Scan for the cell matching the given text and deliver its [X, Y] coordinate at center. 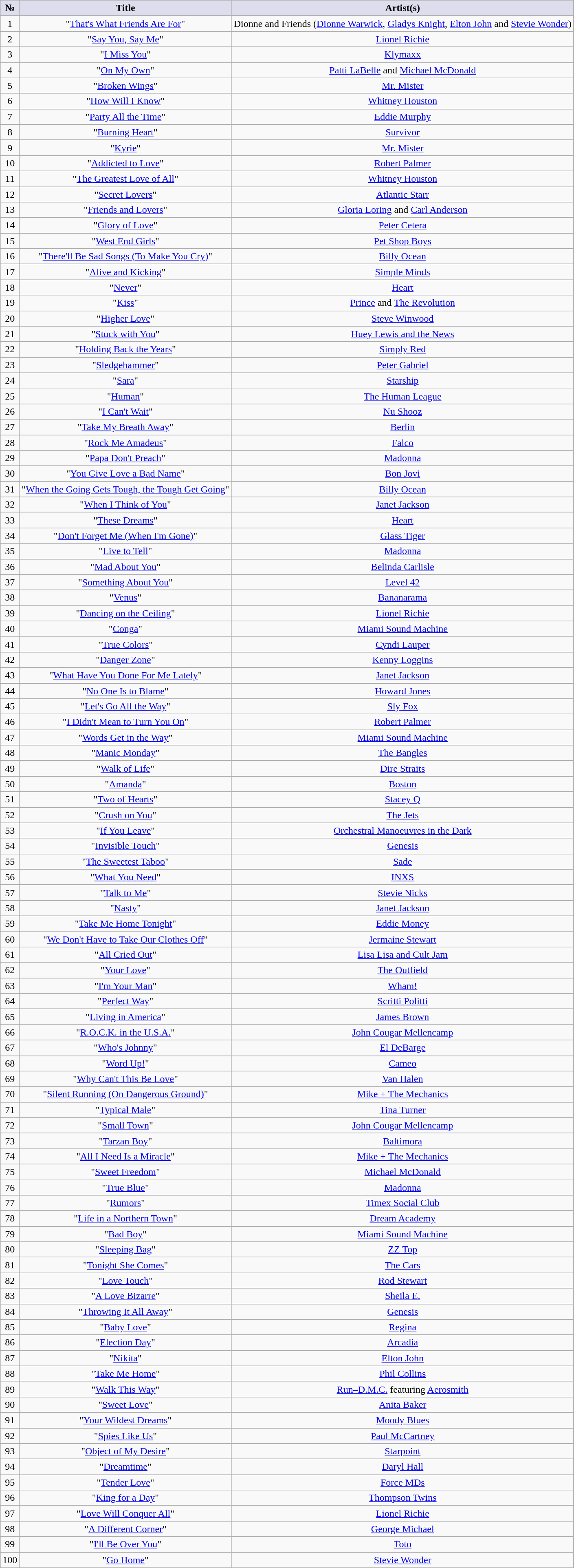
1 [10, 24]
14 [10, 225]
12 [10, 194]
"Two of Hearts" [125, 799]
76 [10, 1188]
Baltimora [402, 1141]
99 [10, 1544]
Peter Cetera [402, 225]
"Broken Wings" [125, 86]
"What Have You Done For Me Lately" [125, 675]
Force MDs [402, 1482]
"When the Going Gets Tough, the Tough Get Going" [125, 489]
86 [10, 1343]
13 [10, 210]
The Cars [402, 1265]
27 [10, 427]
Survivor [402, 132]
"Holding Back the Years" [125, 349]
"Walk of Life" [125, 769]
9 [10, 148]
Gloria Loring and Carl Anderson [402, 210]
44 [10, 691]
"True Colors" [125, 644]
34 [10, 536]
48 [10, 753]
60 [10, 939]
"Glory of Love" [125, 225]
45 [10, 707]
Eddie Murphy [402, 117]
21 [10, 334]
"Sledgehammer" [125, 365]
71 [10, 1110]
"Say You, Say Me" [125, 39]
"That's What Friends Are For" [125, 24]
"When I Think of You" [125, 505]
"A Different Corner" [125, 1529]
"The Greatest Love of All" [125, 179]
47 [10, 738]
6 [10, 101]
Sly Fox [402, 707]
Belinda Carlisle [402, 567]
"We Don't Have to Take Our Clothes Off" [125, 939]
58 [10, 908]
"Take Me Home Tonight" [125, 923]
67 [10, 1048]
Berlin [402, 427]
Van Halen [402, 1079]
Starship [402, 380]
"Danger Zone" [125, 660]
69 [10, 1079]
"Tonight She Comes" [125, 1265]
James Brown [402, 1017]
Patti LaBelle and Michael McDonald [402, 70]
"Something About You" [125, 582]
"Sweet Freedom" [125, 1172]
29 [10, 458]
"Party All the Time" [125, 117]
Sade [402, 861]
98 [10, 1529]
"Conga" [125, 629]
The Jets [402, 815]
Artist(s) [402, 8]
"I'm Your Man" [125, 986]
Simple Minds [402, 272]
"The Sweetest Taboo" [125, 861]
"Amanda" [125, 784]
Atlantic Starr [402, 194]
"Why Can't This Be Love" [125, 1079]
Level 42 [402, 582]
18 [10, 287]
"Secret Lovers" [125, 194]
Klymaxx [402, 55]
41 [10, 644]
"Sweet Love" [125, 1405]
7 [10, 117]
"Throwing It All Away" [125, 1312]
"I Can't Wait" [125, 411]
Toto [402, 1544]
The Outfield [402, 970]
"King for a Day" [125, 1498]
15 [10, 241]
Dire Straits [402, 769]
"Rumors" [125, 1203]
92 [10, 1435]
25 [10, 396]
84 [10, 1312]
33 [10, 520]
"Live to Tell" [125, 551]
97 [10, 1513]
"Walk This Way" [125, 1389]
72 [10, 1125]
77 [10, 1203]
"Alive and Kicking" [125, 272]
88 [10, 1374]
"Venus" [125, 598]
"Nasty" [125, 908]
Phil Collins [402, 1374]
61 [10, 955]
50 [10, 784]
16 [10, 256]
"Spies Like Us" [125, 1435]
"Invisible Touch" [125, 846]
Daryl Hall [402, 1467]
Anita Baker [402, 1405]
"Don't Forget Me (When I'm Gone)" [125, 536]
"All Cried Out" [125, 955]
"Silent Running (On Dangerous Ground)" [125, 1094]
42 [10, 660]
93 [10, 1451]
20 [10, 318]
"Kiss" [125, 303]
The Bangles [402, 753]
79 [10, 1234]
Sheila E. [402, 1296]
"All I Need Is a Miracle" [125, 1156]
3 [10, 55]
24 [10, 380]
№ [10, 8]
Nu Shooz [402, 411]
Timex Social Club [402, 1203]
Lisa Lisa and Cult Jam [402, 955]
Starpoint [402, 1451]
19 [10, 303]
"Perfect Way" [125, 1001]
Wham! [402, 986]
"Crush on You" [125, 815]
"These Dreams" [125, 520]
46 [10, 722]
George Michael [402, 1529]
Cameo [402, 1063]
"Kyrie" [125, 148]
57 [10, 892]
59 [10, 923]
39 [10, 613]
Stevie Nicks [402, 892]
89 [10, 1389]
"Take Me Home" [125, 1374]
"Word Up!" [125, 1063]
55 [10, 861]
ZZ Top [402, 1250]
Bon Jovi [402, 474]
96 [10, 1498]
INXS [402, 877]
Arcadia [402, 1343]
Dionne and Friends (Dionne Warwick, Gladys Knight, Elton John and Stevie Wonder) [402, 24]
73 [10, 1141]
Elton John [402, 1358]
Run–D.M.C. featuring Aerosmith [402, 1389]
"I Didn't Mean to Turn You On" [125, 722]
56 [10, 877]
Title [125, 8]
37 [10, 582]
62 [10, 970]
100 [10, 1560]
Rod Stewart [402, 1281]
Jermaine Stewart [402, 939]
"Friends and Lovers" [125, 210]
63 [10, 986]
"Higher Love" [125, 318]
28 [10, 442]
"Mad About You" [125, 567]
26 [10, 411]
Paul McCartney [402, 1435]
40 [10, 629]
"Your Wildest Dreams" [125, 1420]
Scritti Politti [402, 1001]
"Sara" [125, 380]
8 [10, 132]
Pet Shop Boys [402, 241]
Howard Jones [402, 691]
"Election Day" [125, 1343]
2 [10, 39]
"Human" [125, 396]
"No One Is to Blame" [125, 691]
53 [10, 830]
"Go Home" [125, 1560]
"There'll Be Sad Songs (To Make You Cry)" [125, 256]
83 [10, 1296]
"How Will I Know" [125, 101]
32 [10, 505]
Stevie Wonder [402, 1560]
Cyndi Lauper [402, 644]
78 [10, 1219]
"Bad Boy" [125, 1234]
36 [10, 567]
54 [10, 846]
Regina [402, 1327]
"Never" [125, 287]
Eddie Money [402, 923]
"A Love Bizarre" [125, 1296]
"I'll Be Over You" [125, 1544]
23 [10, 365]
Falco [402, 442]
"Stuck with You" [125, 334]
"Life in a Northern Town" [125, 1219]
"Let's Go All the Way" [125, 707]
"Object of My Desire" [125, 1451]
35 [10, 551]
95 [10, 1482]
31 [10, 489]
"Papa Don't Preach" [125, 458]
"Manic Monday" [125, 753]
The Human League [402, 396]
"Take My Breath Away" [125, 427]
"True Blue" [125, 1188]
Boston [402, 784]
"Typical Male" [125, 1110]
30 [10, 474]
"Dancing on the Ceiling" [125, 613]
"Love Touch" [125, 1281]
El DeBarge [402, 1048]
4 [10, 70]
Kenny Loggins [402, 660]
80 [10, 1250]
"On My Own" [125, 70]
75 [10, 1172]
Tina Turner [402, 1110]
10 [10, 163]
"Who's Johnny" [125, 1048]
"Baby Love" [125, 1327]
17 [10, 272]
94 [10, 1467]
Glass Tiger [402, 536]
11 [10, 179]
"Your Love" [125, 970]
90 [10, 1405]
64 [10, 1001]
91 [10, 1420]
"Words Get in the Way" [125, 738]
"West End Girls" [125, 241]
"Talk to Me" [125, 892]
"If You Leave" [125, 830]
Prince and The Revolution [402, 303]
"What You Need" [125, 877]
Peter Gabriel [402, 365]
"Small Town" [125, 1125]
Orchestral Manoeuvres in the Dark [402, 830]
Steve Winwood [402, 318]
Michael McDonald [402, 1172]
"Living in America" [125, 1017]
52 [10, 815]
65 [10, 1017]
"Tender Love" [125, 1482]
"I Miss You" [125, 55]
"Dreamtime" [125, 1467]
"Addicted to Love" [125, 163]
Moody Blues [402, 1420]
5 [10, 86]
Dream Academy [402, 1219]
Simply Red [402, 349]
Bananarama [402, 598]
"Rock Me Amadeus" [125, 442]
70 [10, 1094]
"Tarzan Boy" [125, 1141]
66 [10, 1032]
38 [10, 598]
68 [10, 1063]
85 [10, 1327]
74 [10, 1156]
49 [10, 769]
87 [10, 1358]
Huey Lewis and the News [402, 334]
"Love Will Conquer All" [125, 1513]
82 [10, 1281]
51 [10, 799]
"Nikita" [125, 1358]
Thompson Twins [402, 1498]
81 [10, 1265]
22 [10, 349]
"R.O.C.K. in the U.S.A." [125, 1032]
43 [10, 675]
"You Give Love a Bad Name" [125, 474]
"Burning Heart" [125, 132]
"Sleeping Bag" [125, 1250]
Stacey Q [402, 799]
